Find where the given text appears and provide that cell's center as [X, Y] coordinate. 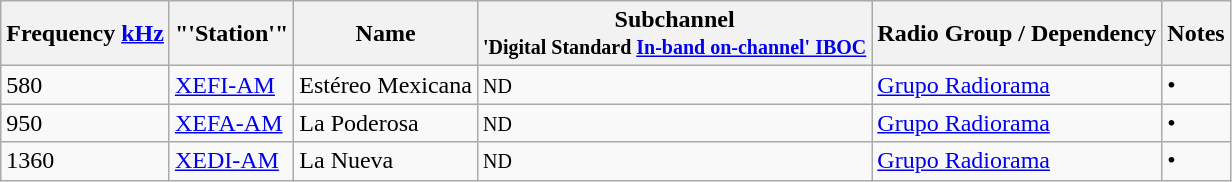
XEFI-AM [231, 85]
Subchannel'Digital Standard In-band on-channel' IBOC [674, 34]
Frequency kHz [86, 34]
La Nueva [386, 161]
580 [86, 85]
Estéreo Mexicana [386, 85]
Radio Group / Dependency [1017, 34]
1360 [86, 161]
XEFA-AM [231, 123]
950 [86, 123]
XEDI-AM [231, 161]
Notes [1196, 34]
La Poderosa [386, 123]
Name [386, 34]
"'Station'" [231, 34]
